Search for the cell housing the specified text and yield its [X, Y] center coordinate. 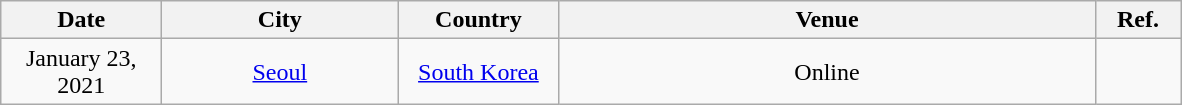
Ref. [1138, 20]
City [280, 20]
Country [478, 20]
Date [82, 20]
Venue [827, 20]
South Korea [478, 72]
Online [827, 72]
January 23, 2021 [82, 72]
Seoul [280, 72]
